Locate the cell with the specified text and output its [x, y] center coordinate. 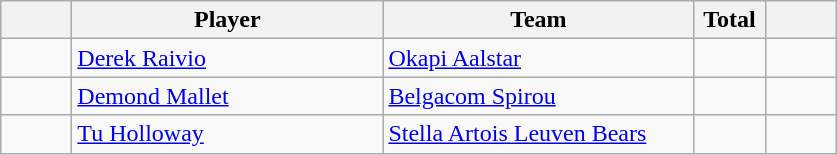
Okapi Aalstar [538, 58]
Belgacom Spirou [538, 96]
Stella Artois Leuven Bears [538, 134]
Derek Raivio [228, 58]
Player [228, 20]
Demond Mallet [228, 96]
Team [538, 20]
Total [730, 20]
Tu Holloway [228, 134]
